For the text-containing cell, return its midpoint in (x, y) coordinate format. 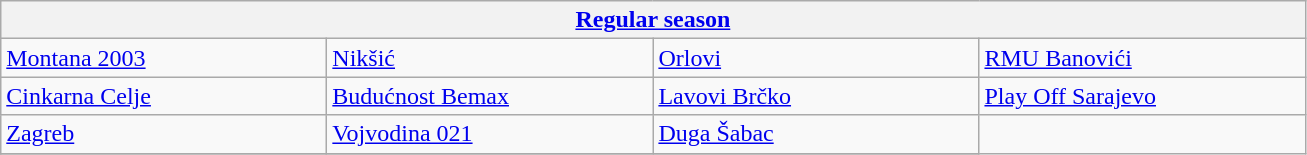
Play Off Sarajevo (1142, 96)
Budućnost Bemax (490, 96)
Orlovi (816, 58)
Duga Šabac (816, 134)
Cinkarna Celje (164, 96)
RMU Banovići (1142, 58)
Lavovi Brčko (816, 96)
Regular season (653, 20)
Nikšić (490, 58)
Montana 2003 (164, 58)
Zagreb (164, 134)
Vojvodina 021 (490, 134)
